Output the (X, Y) coordinate of the center of the cell containing the given text.  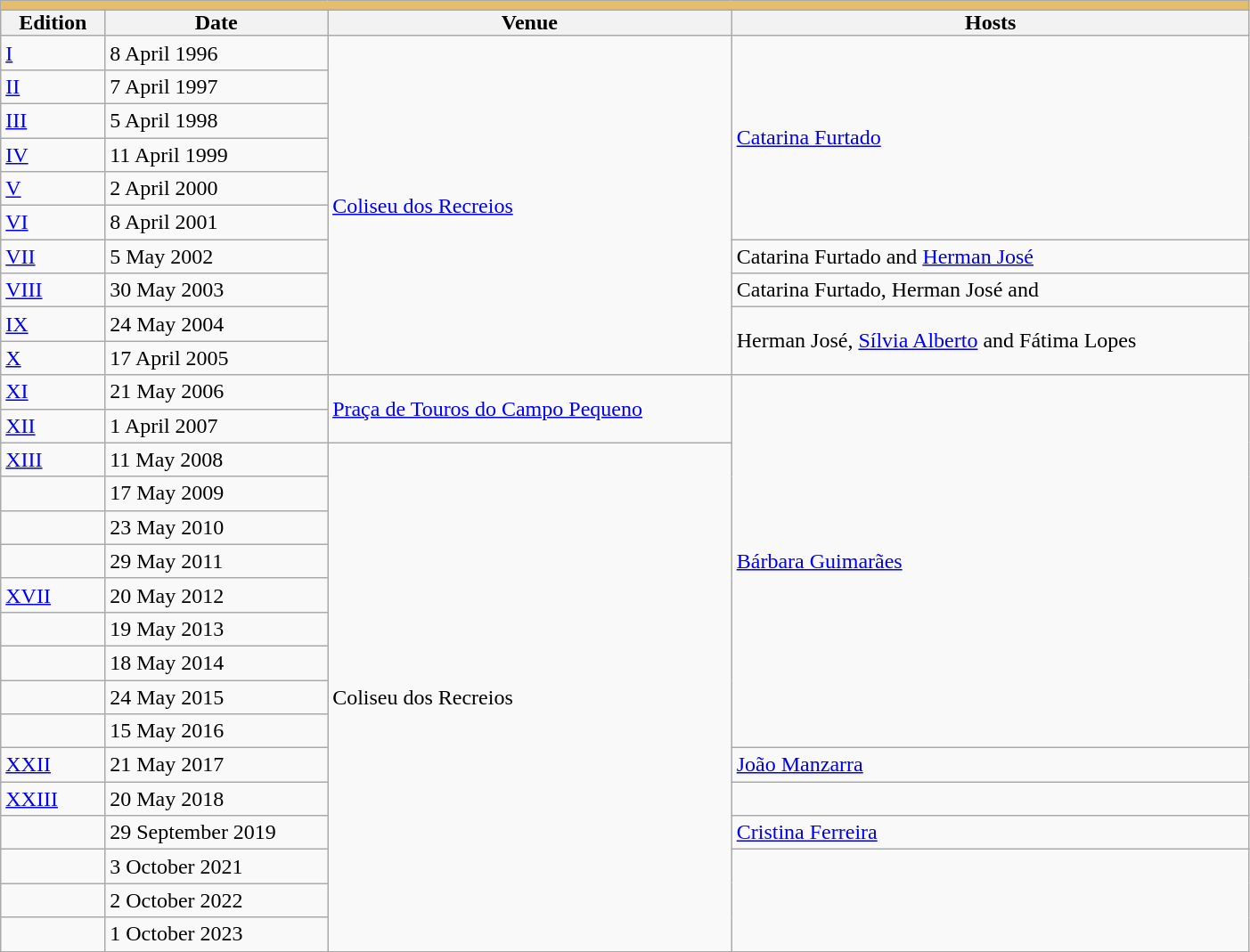
5 April 1998 (217, 120)
20 May 2018 (217, 799)
Edition (53, 23)
5 May 2002 (217, 256)
VIII (53, 290)
24 May 2004 (217, 324)
11 May 2008 (217, 460)
VI (53, 223)
17 April 2005 (217, 358)
VII (53, 256)
23 May 2010 (217, 527)
Herman José, Sílvia Alberto and Fátima Lopes (991, 341)
21 May 2006 (217, 392)
18 May 2014 (217, 663)
Bárbara Guimarães (991, 561)
29 May 2011 (217, 561)
11 April 1999 (217, 154)
2 April 2000 (217, 189)
2 October 2022 (217, 900)
7 April 1997 (217, 86)
3 October 2021 (217, 867)
15 May 2016 (217, 731)
30 May 2003 (217, 290)
X (53, 358)
Catarina Furtado (991, 137)
II (53, 86)
IX (53, 324)
24 May 2015 (217, 697)
29 September 2019 (217, 833)
III (53, 120)
Praça de Touros do Campo Pequeno (530, 409)
1 April 2007 (217, 426)
19 May 2013 (217, 629)
8 April 2001 (217, 223)
Catarina Furtado and Herman José (991, 256)
XVII (53, 595)
1 October 2023 (217, 934)
8 April 1996 (217, 53)
Venue (530, 23)
XIII (53, 460)
Cristina Ferreira (991, 833)
20 May 2012 (217, 595)
XI (53, 392)
IV (53, 154)
I (53, 53)
XII (53, 426)
Hosts (991, 23)
V (53, 189)
17 May 2009 (217, 493)
XXII (53, 765)
Catarina Furtado, Herman José and (991, 290)
XXIII (53, 799)
21 May 2017 (217, 765)
João Manzarra (991, 765)
Date (217, 23)
